Scan for the cell matching the given text and deliver its (x, y) coordinate at center. 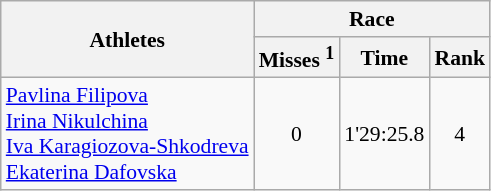
Pavlina FilipovaIrina NikulchinaIva Karagiozova-ShkodrevaEkaterina Dafovska (128, 134)
Race (372, 19)
1'29:25.8 (384, 134)
0 (297, 134)
Misses 1 (297, 58)
Rank (460, 58)
4 (460, 134)
Athletes (128, 40)
Time (384, 58)
